Search for the cell housing the specified text and yield its [X, Y] center coordinate. 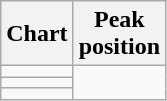
Chart [37, 34]
Peakposition [119, 34]
